Output the [x, y] coordinate of the center of the cell containing the given text.  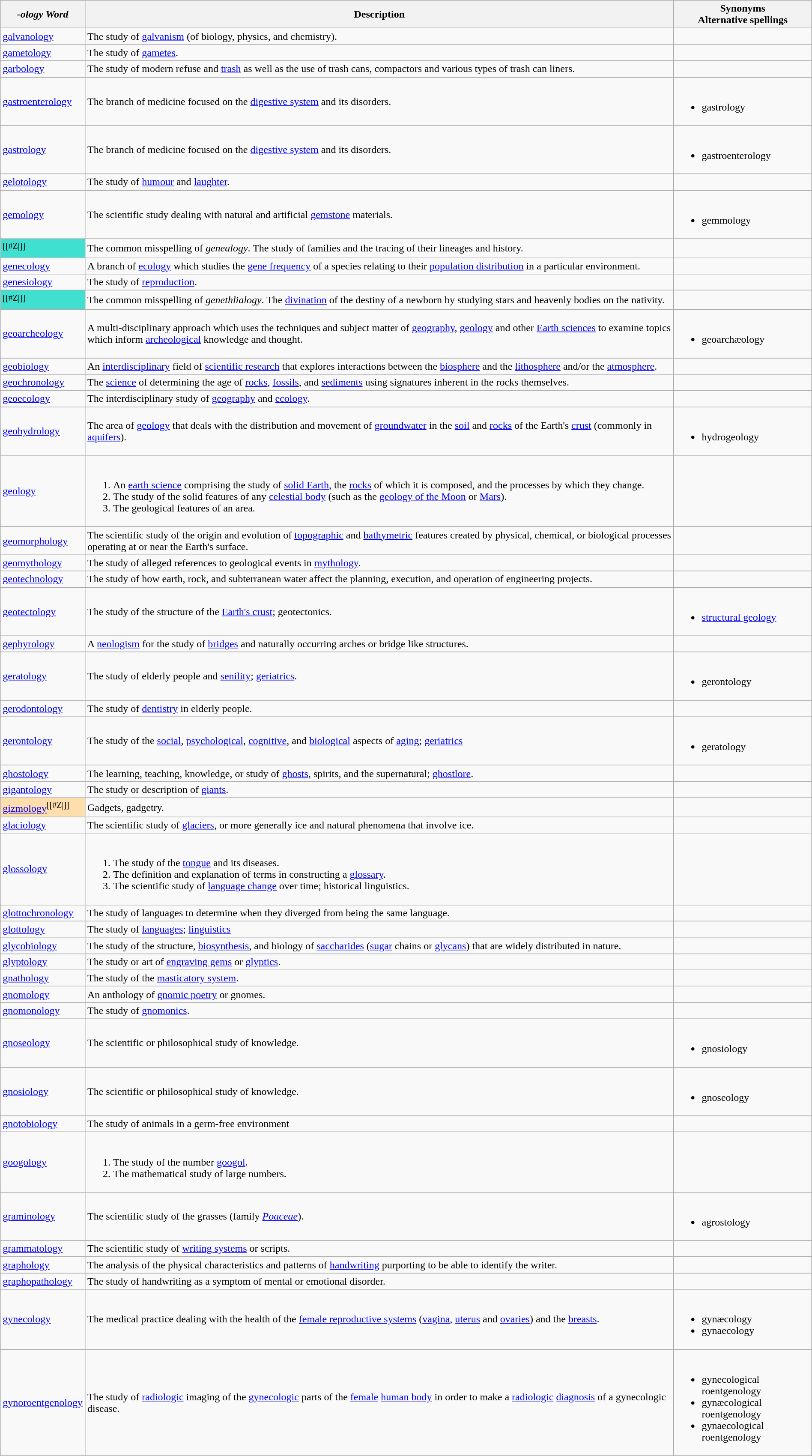
gynecology [43, 1319]
The study of the masticatory system. [379, 978]
geomythology [43, 563]
Gadgets, gadgetry. [379, 807]
graphopathology [43, 1281]
-ology Word [43, 15]
The study of how earth, rock, and subterranean water affect the planning, execution, and operation of engineering projects. [379, 579]
The study of the structure, biosynthesis, and biology of saccharides (sugar chains or glycans) that are widely distributed in nature. [379, 945]
gephyrology [43, 644]
The study of handwriting as a symptom of mental or emotional disorder. [379, 1281]
geoarchæology [743, 333]
The study of elderly people and senility; geriatrics. [379, 676]
gemology [43, 214]
googology [43, 1162]
The study of modern refuse and trash as well as the use of trash cans, compactors and various types of trash can liners. [379, 69]
The science of determining the age of rocks, fossils, and sediments using signatures inherent in the rocks themselves. [379, 383]
The study of gametes. [379, 53]
gemmology [743, 214]
The study of languages; linguistics [379, 929]
graphology [43, 1265]
glycobiology [43, 945]
gerodontology [43, 709]
The study of alleged references to geological events in mythology. [379, 563]
hydrogeology [743, 431]
SynonymsAlternative spellings [743, 15]
glottology [43, 929]
geotectology [43, 612]
The study of dentistry in elderly people. [379, 709]
The study of animals in a germ-free environment [379, 1124]
The interdisciplinary study of geography and ecology. [379, 399]
The study of radiologic imaging of the gynecologic parts of the female human body in order to make a radiologic diagnosis of a gynecologic disease. [379, 1402]
The study of the structure of the Earth's crust; geotectonics. [379, 612]
geobiology [43, 366]
agrostology [743, 1217]
The medical practice dealing with the health of the female reproductive systems (vagina, uterus and ovaries) and the breasts. [379, 1319]
A neologism for the study of bridges and naturally occurring arches or bridge like structures. [379, 644]
The scientific study dealing with natural and artificial gemstone materials. [379, 214]
gigantology [43, 789]
The study of the social, psychological, cognitive, and biological aspects of aging; geriatrics [379, 741]
ghostology [43, 773]
gelotology [43, 182]
gynecological roentgenologygynæcological roentgenologygynaecological roentgenology [743, 1402]
An interdisciplinary field of scientific research that explores interactions between the biosphere and the lithosphere and/or the atmosphere. [379, 366]
grammatology [43, 1249]
The study of galvanism (of biology, physics, and chemistry). [379, 36]
geology [43, 491]
The scientific study of the grasses (family Poaceae). [379, 1217]
gnathology [43, 978]
garbology [43, 69]
geomorphology [43, 541]
graminology [43, 1217]
The scientific study of writing systems or scripts. [379, 1249]
gizmology[[#Z|]] [43, 807]
genecology [43, 266]
The study of languages to determine when they diverged from being the same language. [379, 913]
gnomonology [43, 1011]
Description [379, 15]
geoecology [43, 399]
geohydrology [43, 431]
The learning, teaching, knowledge, or study of ghosts, spirits, and the supernatural; ghostlore. [379, 773]
The analysis of the physical characteristics and patterns of handwriting purporting to be able to identify the writer. [379, 1265]
gnotobiology [43, 1124]
genesiology [43, 282]
geotechnology [43, 579]
The common misspelling of genethlialogy. The divination of the destiny of a newborn by studying stars and heavenly bodies on the nativity. [379, 300]
The study of humour and laughter. [379, 182]
glottochronology [43, 913]
The scientific study of glaciers, or more generally ice and natural phenomena that involve ice. [379, 825]
The study or description of giants. [379, 789]
The common misspelling of genealogy. The study of families and the tracing of their lineages and history. [379, 248]
gynoroentgenology [43, 1402]
glyptology [43, 962]
galvanology [43, 36]
glossology [43, 869]
The study of the number googol.The mathematical study of large numbers. [379, 1162]
The area of geology that deals with the distribution and movement of groundwater in the soil and rocks of the Earth's crust (commonly in aquifers). [379, 431]
The study of gnomonics. [379, 1011]
geochronology [43, 383]
A branch of ecology which studies the gene frequency of a species relating to their population distribution in a particular environment. [379, 266]
gynæcologygynaecology [743, 1319]
structural geology [743, 612]
The study of reproduction. [379, 282]
gametology [43, 53]
glaciology [43, 825]
gnomology [43, 994]
An anthology of gnomic poetry or gnomes. [379, 994]
The study or art of engraving gems or glyptics. [379, 962]
geoarcheology [43, 333]
